Output the [x, y] coordinate of the center of the cell containing the given text.  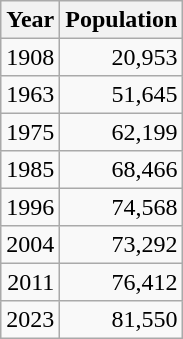
1996 [30, 206]
Population [122, 20]
68,466 [122, 170]
1985 [30, 170]
Year [30, 20]
51,645 [122, 94]
81,550 [122, 318]
1963 [30, 94]
2023 [30, 318]
76,412 [122, 282]
1908 [30, 56]
2004 [30, 244]
73,292 [122, 244]
1975 [30, 132]
74,568 [122, 206]
20,953 [122, 56]
2011 [30, 282]
62,199 [122, 132]
